For the text-containing cell, return its midpoint in [X, Y] coordinate format. 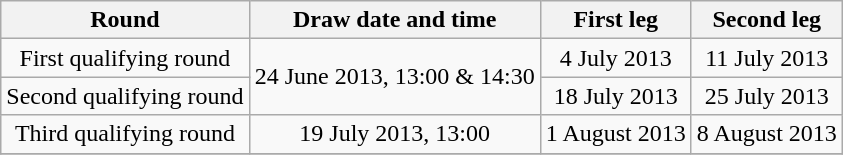
Second qualifying round [125, 96]
25 July 2013 [766, 96]
1 August 2013 [616, 134]
8 August 2013 [766, 134]
24 June 2013, 13:00 & 14:30 [394, 77]
4 July 2013 [616, 58]
First qualifying round [125, 58]
Draw date and time [394, 20]
18 July 2013 [616, 96]
Third qualifying round [125, 134]
First leg [616, 20]
Second leg [766, 20]
19 July 2013, 13:00 [394, 134]
11 July 2013 [766, 58]
Round [125, 20]
